For the text-containing cell, return its midpoint in (X, Y) coordinate format. 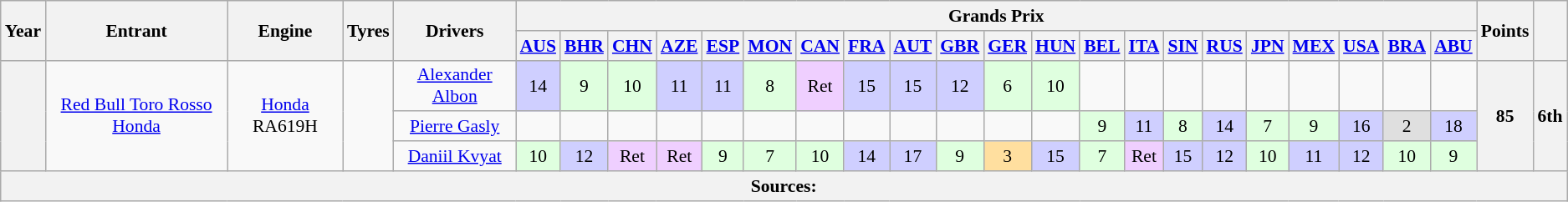
Points (1505, 30)
SIN (1182, 46)
RUS (1224, 46)
Daniil Kvyat (455, 156)
GBR (960, 46)
FRA (866, 46)
AUS (539, 46)
BRA (1407, 46)
ITA (1144, 46)
ESP (723, 46)
USA (1361, 46)
6th (1550, 115)
JPN (1268, 46)
Honda RA619H (285, 115)
Drivers (455, 30)
17 (913, 156)
BHR (584, 46)
Entrant (136, 30)
CHN (632, 46)
16 (1361, 127)
AUT (913, 46)
Pierre Gasly (455, 127)
ABU (1453, 46)
MEX (1314, 46)
3 (1007, 156)
Red Bull Toro Rosso Honda (136, 115)
HUN (1055, 46)
Alexander Albon (455, 85)
Tyres (368, 30)
MON (769, 46)
GER (1007, 46)
CAN (820, 46)
85 (1505, 115)
BEL (1102, 46)
2 (1407, 127)
AZE (679, 46)
Sources: (784, 186)
Grands Prix (997, 16)
6 (1007, 85)
Engine (285, 30)
18 (1453, 127)
Year (23, 30)
